Find where the given text appears and provide that cell's center as [x, y] coordinate. 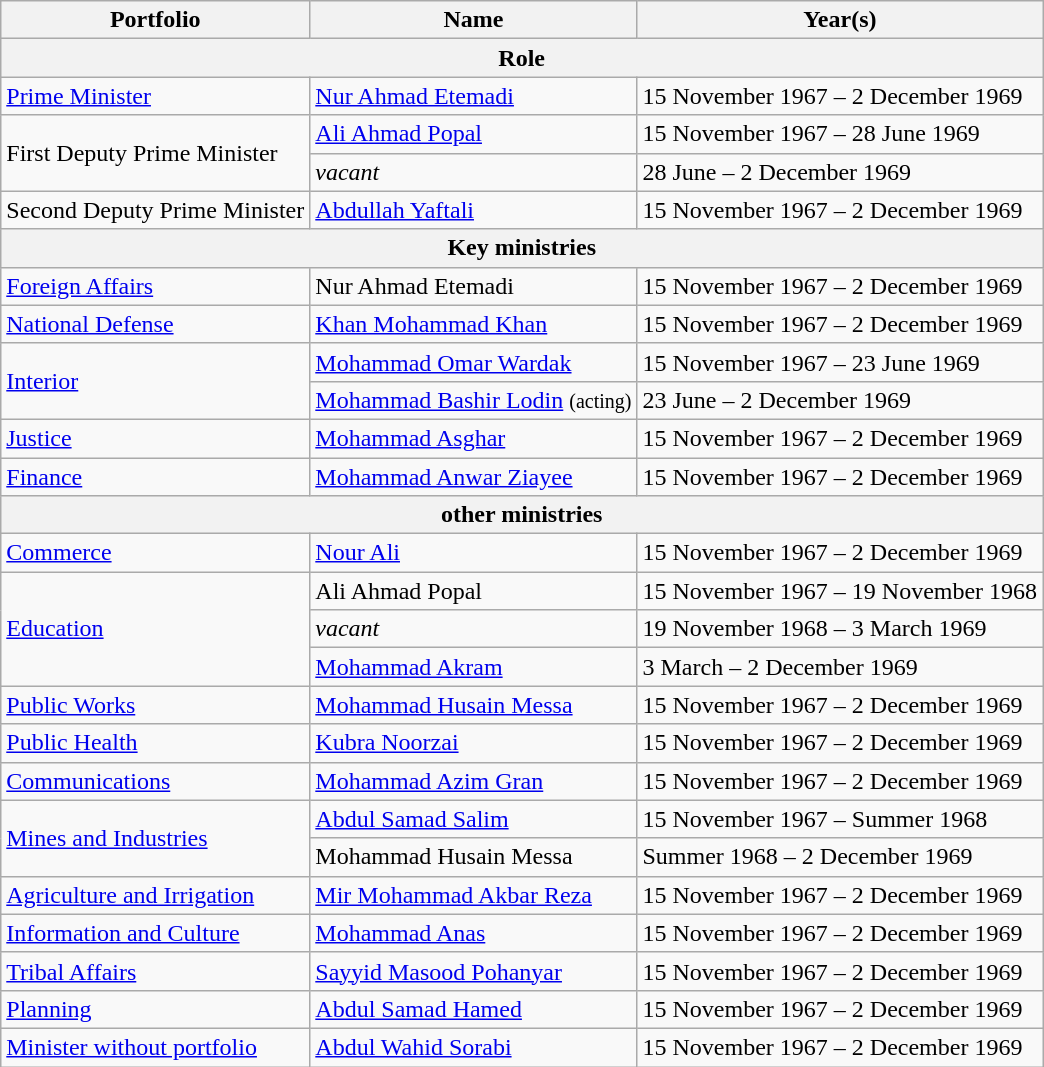
Tribal Affairs [156, 971]
15 November 1967 – 28 June 1969 [840, 134]
23 June – 2 December 1969 [840, 400]
Prime Minister [156, 96]
Communications [156, 781]
Interior [156, 381]
15 November 1967 – 23 June 1969 [840, 362]
Mohammad Anwar Ziayee [474, 477]
Mohammad Azim Gran [474, 781]
Mohammad Bashir Lodin (acting) [474, 400]
Education [156, 629]
15 November 1967 – 19 November 1968 [840, 591]
Year(s) [840, 20]
Mir Mohammad Akbar Reza [474, 895]
19 November 1968 – 3 March 1969 [840, 629]
First Deputy Prime Minister [156, 153]
Foreign Affairs [156, 286]
Finance [156, 477]
Mohammad Anas [474, 933]
Abdul Samad Hamed [474, 1009]
Agriculture and Irrigation [156, 895]
National Defense [156, 324]
28 June – 2 December 1969 [840, 172]
Mohammad Omar Wardak [474, 362]
Second Deputy Prime Minister [156, 210]
Nour Ali [474, 553]
Sayyid Masood Pohanyar [474, 971]
Abdullah Yaftali [474, 210]
Information and Culture [156, 933]
Mohammad Asghar [474, 438]
Minister without portfolio [156, 1047]
Public Health [156, 743]
Name [474, 20]
Mohammad Akram [474, 667]
3 March – 2 December 1969 [840, 667]
other ministries [522, 515]
Abdul Samad Salim [474, 819]
Khan Mohammad Khan [474, 324]
Abdul Wahid Sorabi [474, 1047]
Commerce [156, 553]
Key ministries [522, 248]
15 November 1967 – Summer 1968 [840, 819]
Kubra Noorzai [474, 743]
Role [522, 58]
Portfolio [156, 20]
Justice [156, 438]
Summer 1968 – 2 December 1969 [840, 857]
Planning [156, 1009]
Public Works [156, 705]
Mines and Industries [156, 838]
